Search for the cell housing the specified text and yield its [x, y] center coordinate. 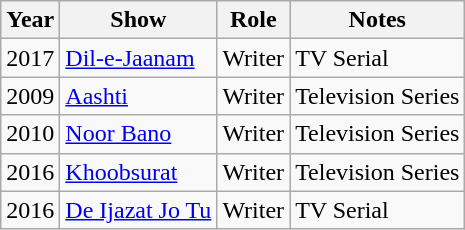
Role [254, 20]
2009 [30, 96]
Noor Bano [138, 134]
Khoobsurat [138, 172]
Year [30, 20]
Show [138, 20]
2017 [30, 58]
2010 [30, 134]
Notes [378, 20]
De Ijazat Jo Tu [138, 210]
Aashti [138, 96]
Dil-e-Jaanam [138, 58]
